From the cell containing the given text, extract its center point as [X, Y] coordinate. 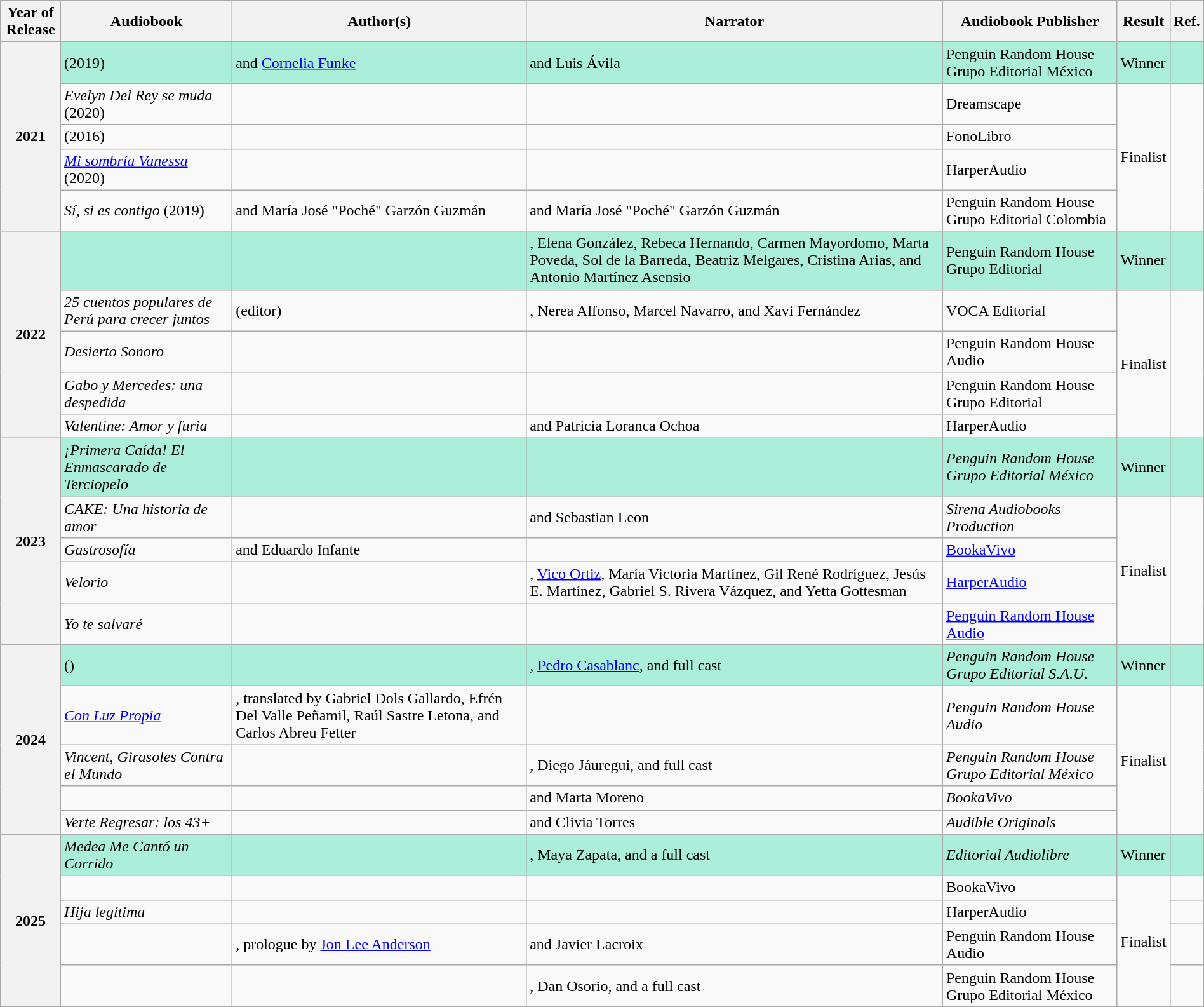
, Vico Ortiz, María Victoria Martínez, Gil René Rodríguez, Jesús E. Martínez, Gabriel S. Rivera Vázquez, and Yetta Gottesman [735, 583]
Evelyn Del Rey se muda (2020) [146, 104]
CAKE: Una historia de amor [146, 517]
Penguin Random House Grupo Editorial Colombia [1030, 211]
Penguin Random House Grupo Editorial S.A.U. [1030, 666]
Gabo y Mercedes: una despedida [146, 393]
Hija legítima [146, 912]
and Eduardo Infante [380, 550]
Author(s) [380, 22]
, translated by Gabriel Dols Gallardo, Efrén Del Valle Peñamil, Raúl Sastre Letona, and Carlos Abreu Fetter [380, 715]
(2016) [146, 137]
Verte Regresar: los 43+ [146, 822]
and Sebastian Leon [735, 517]
Valentine: Amor y furia [146, 426]
and Patricia Loranca Ochoa [735, 426]
2025 [30, 920]
Mi sombría Vanessa (2020) [146, 169]
Audiobook Publisher [1030, 22]
Con Luz Propia [146, 715]
, Nerea Alfonso, Marcel Navarro, and Xavi Fernández [735, 310]
() [146, 666]
and Javier Lacroix [735, 944]
Sirena Audiobooks Production [1030, 517]
and Cornelia Funke [380, 62]
(2019) [146, 62]
Ref. [1186, 22]
, Pedro Casablanc, and full cast [735, 666]
and Marta Moreno [735, 798]
and Luis Ávila [735, 62]
FonoLibro [1030, 137]
Gastrosofía [146, 550]
Narrator [735, 22]
Editorial Audiolibre [1030, 855]
, Dan Osorio, and a full cast [735, 986]
Result [1143, 22]
Yo te salvaré [146, 624]
2022 [30, 334]
Desierto Sonoro [146, 352]
Vincent, Girasoles Contra el Mundo [146, 765]
Velorio [146, 583]
¡Primera Caída! El Enmascarado de Terciopelo [146, 467]
Dreamscape [1030, 104]
Audible Originals [1030, 822]
2023 [30, 541]
, Diego Jáuregui, and full cast [735, 765]
25 cuentos populares de Perú para crecer juntos [146, 310]
2024 [30, 740]
2021 [30, 137]
Sí, si es contigo (2019) [146, 211]
and Clivia Torres [735, 822]
, Maya Zapata, and a full cast [735, 855]
, Elena González, Rebeca Hernando, Carmen Mayordomo, Marta Poveda, Sol de la Barreda, Beatriz Melgares, Cristina Arias, and Antonio Martínez Asensio [735, 260]
Year of Release [30, 22]
Medea Me Cantó un Corrido [146, 855]
(editor) [380, 310]
, prologue by Jon Lee Anderson [380, 944]
VOCA Editorial [1030, 310]
Audiobook [146, 22]
